Detect which cell encompasses the target text, then output its [X, Y] center coordinate. 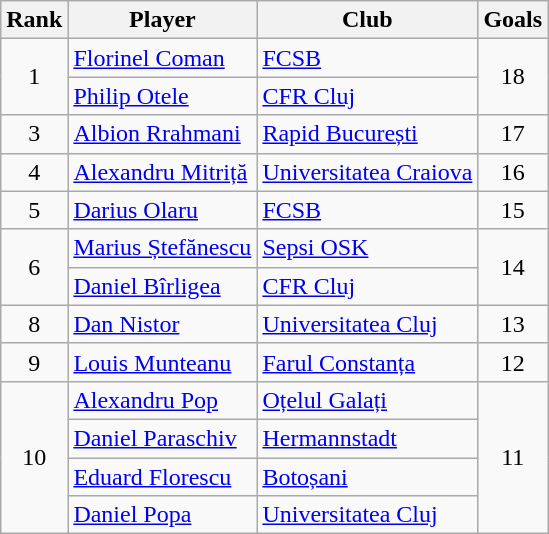
15 [513, 210]
Philip Otele [162, 96]
3 [34, 134]
Farul Constanța [368, 362]
16 [513, 172]
13 [513, 324]
4 [34, 172]
Louis Munteanu [162, 362]
12 [513, 362]
Rapid București [368, 134]
Daniel Paraschiv [162, 438]
Alexandru Mitriță [162, 172]
Botoșani [368, 477]
6 [34, 267]
Player [162, 20]
Eduard Florescu [162, 477]
Club [368, 20]
8 [34, 324]
18 [513, 77]
1 [34, 77]
11 [513, 457]
Rank [34, 20]
5 [34, 210]
14 [513, 267]
Florinel Coman [162, 58]
9 [34, 362]
Daniel Bîrligea [162, 286]
Universitatea Craiova [368, 172]
Daniel Popa [162, 515]
Dan Nistor [162, 324]
17 [513, 134]
Hermannstadt [368, 438]
10 [34, 457]
Goals [513, 20]
Oțelul Galați [368, 400]
Alexandru Pop [162, 400]
Albion Rrahmani [162, 134]
Marius Ștefănescu [162, 248]
Darius Olaru [162, 210]
Sepsi OSK [368, 248]
